Detect which cell encompasses the target text, then output its (x, y) center coordinate. 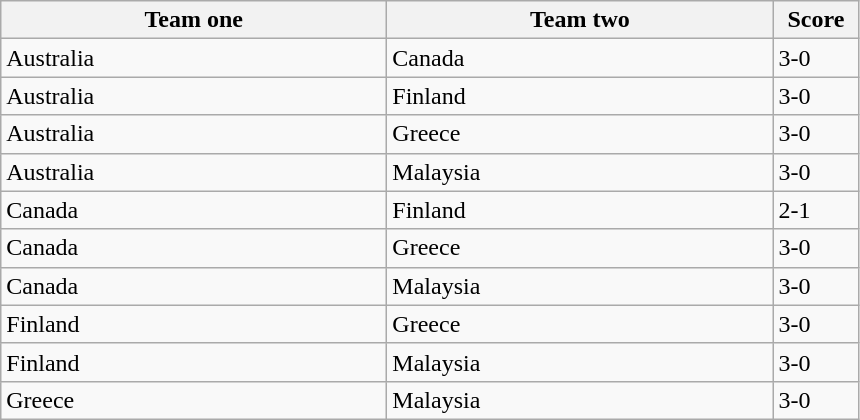
Team two (580, 20)
2-1 (816, 210)
Team one (194, 20)
Score (816, 20)
